Locate the cell with the specified text and output its [x, y] center coordinate. 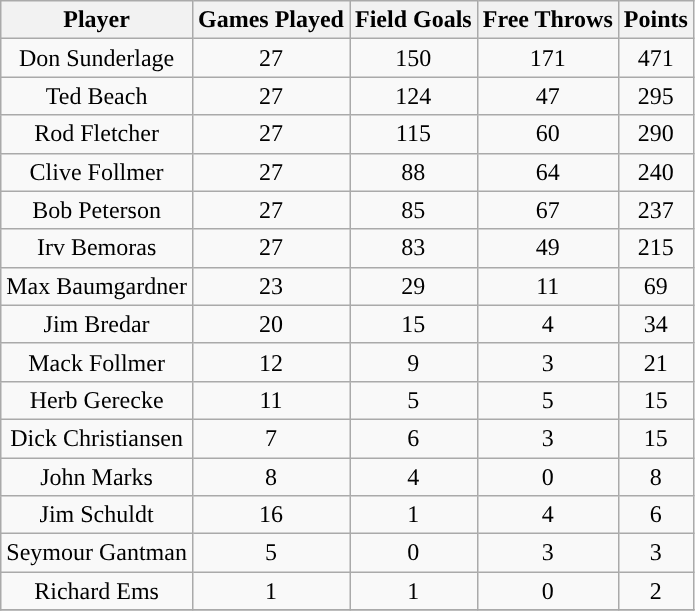
67 [548, 210]
Rod Fletcher [97, 134]
Richard Ems [97, 591]
83 [414, 248]
115 [414, 134]
Jim Schuldt [97, 515]
240 [656, 172]
69 [656, 286]
237 [656, 210]
60 [548, 134]
Seymour Gantman [97, 553]
295 [656, 96]
Points [656, 20]
Ted Beach [97, 96]
215 [656, 248]
Max Baumgardner [97, 286]
171 [548, 58]
Mack Follmer [97, 362]
12 [270, 362]
290 [656, 134]
2 [656, 591]
471 [656, 58]
23 [270, 286]
150 [414, 58]
Player [97, 20]
34 [656, 324]
Dick Christiansen [97, 438]
7 [270, 438]
85 [414, 210]
Clive Follmer [97, 172]
Free Throws [548, 20]
Jim Bredar [97, 324]
Don Sunderlage [97, 58]
64 [548, 172]
29 [414, 286]
9 [414, 362]
John Marks [97, 477]
20 [270, 324]
124 [414, 96]
Irv Bemoras [97, 248]
Bob Peterson [97, 210]
16 [270, 515]
Games Played [270, 20]
Field Goals [414, 20]
47 [548, 96]
Herb Gerecke [97, 400]
21 [656, 362]
88 [414, 172]
49 [548, 248]
